Output the (X, Y) coordinate of the center of the cell containing the given text.  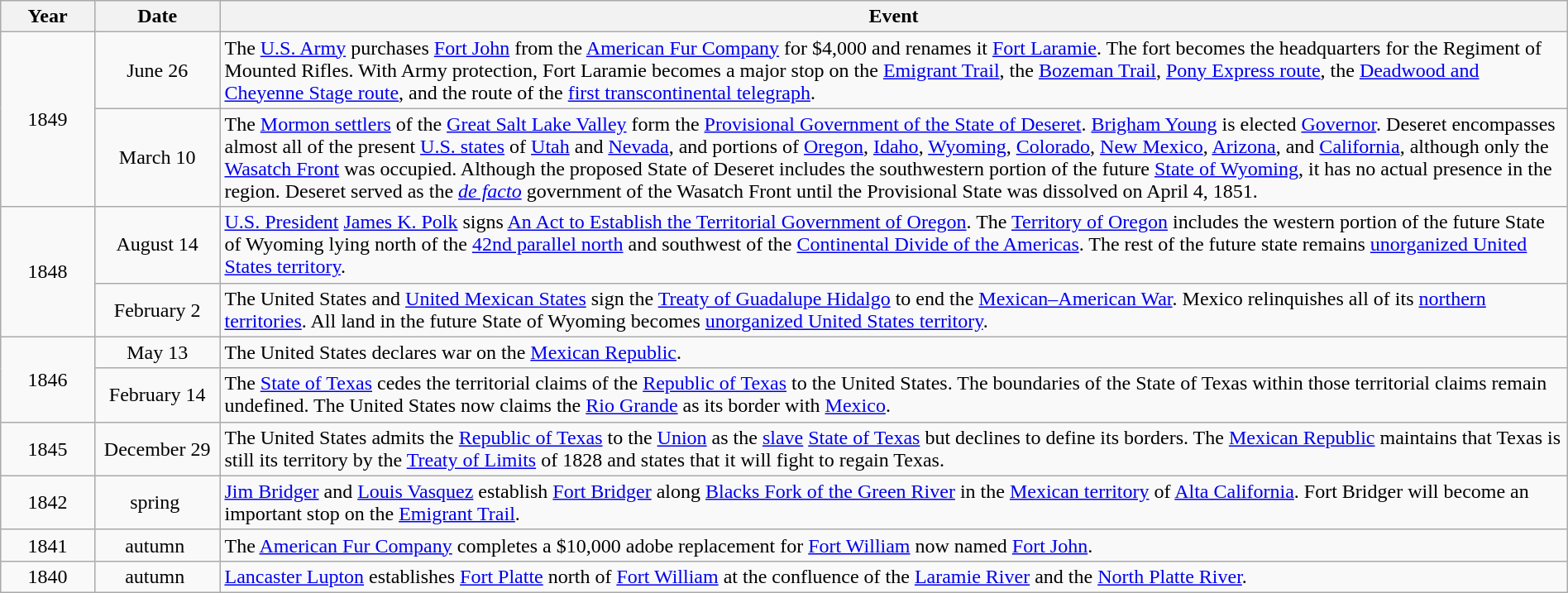
March 10 (157, 157)
1841 (48, 545)
The United States declares war on the Mexican Republic. (893, 352)
February 14 (157, 395)
1848 (48, 271)
June 26 (157, 70)
Date (157, 17)
February 2 (157, 309)
1842 (48, 503)
May 13 (157, 352)
spring (157, 503)
Event (893, 17)
Year (48, 17)
1846 (48, 379)
1845 (48, 448)
The American Fur Company completes a $10,000 adobe replacement for Fort William now named Fort John. (893, 545)
December 29 (157, 448)
1849 (48, 119)
1840 (48, 576)
August 14 (157, 245)
Lancaster Lupton establishes Fort Platte north of Fort William at the confluence of the Laramie River and the North Platte River. (893, 576)
